Pinpoint the cell where the given text exists, returning its [x, y] midpoint coordinate. 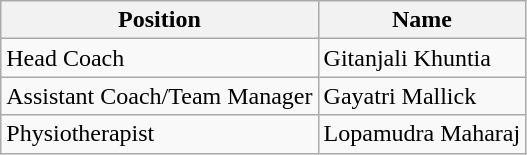
Assistant Coach/Team Manager [160, 96]
Head Coach [160, 58]
Gayatri Mallick [422, 96]
Physiotherapist [160, 134]
Position [160, 20]
Name [422, 20]
Lopamudra Maharaj [422, 134]
Gitanjali Khuntia [422, 58]
